From the cell containing the given text, extract its center point as (X, Y) coordinate. 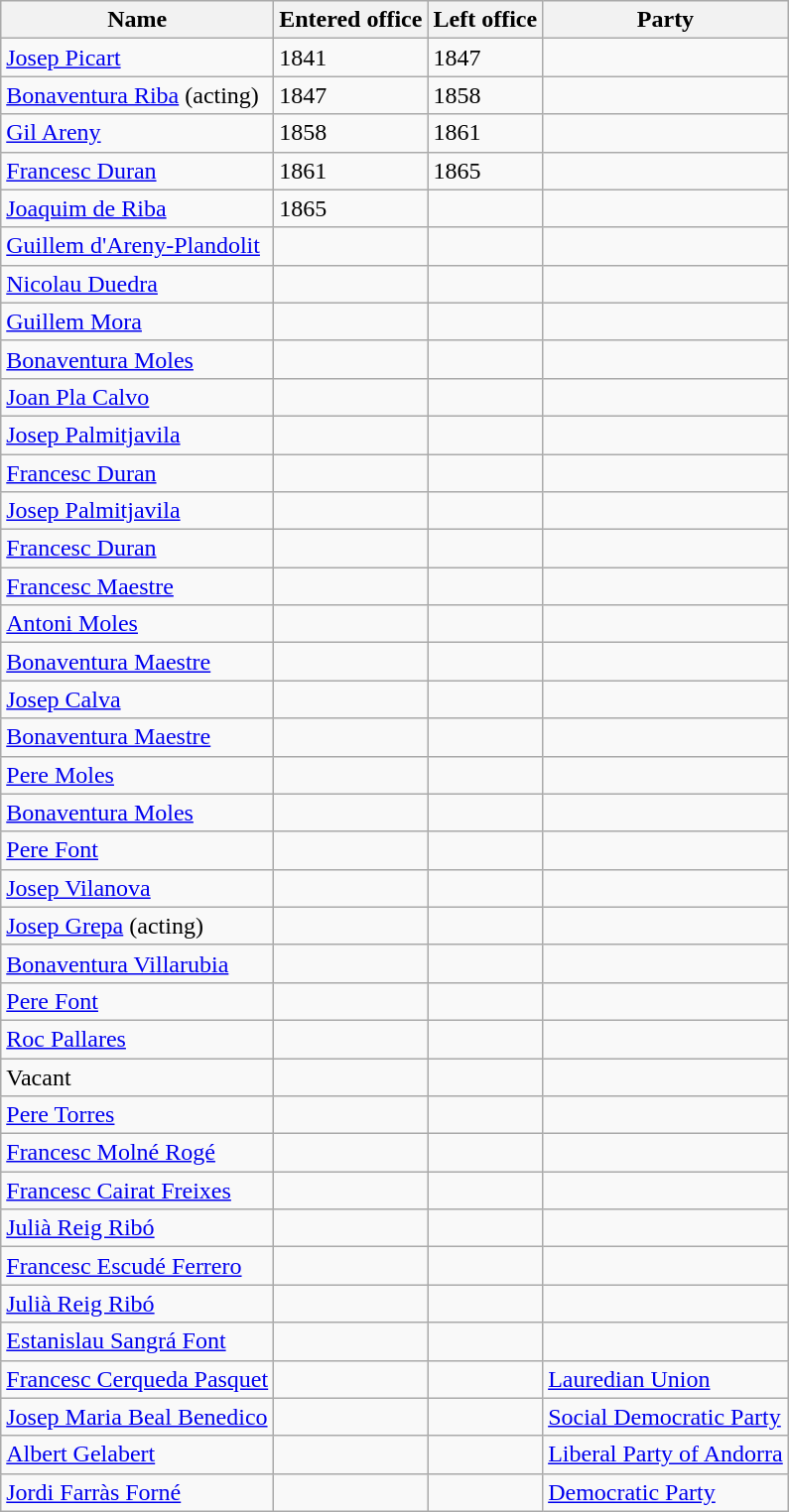
Bonaventura Riba (acting) (137, 95)
Antoni Moles (137, 624)
Francesc Escudé Ferrero (137, 1266)
1841 (351, 58)
Nicolau Duedra (137, 284)
Joan Pla Calvo (137, 397)
Jordi Farràs Forné (137, 1492)
Gil Areny (137, 133)
Pere Moles (137, 775)
Estanislau Sangrá Font (137, 1341)
Josep Maria Beal Benedico (137, 1417)
Party (666, 20)
Lauredian Union (666, 1379)
Josep Vilanova (137, 888)
Bonaventura Villarubia (137, 963)
Democratic Party (666, 1492)
Liberal Party of Andorra (666, 1454)
Josep Calva (137, 699)
Josep Picart (137, 58)
Josep Grepa (acting) (137, 926)
Guillem Mora (137, 321)
Joaquim de Riba (137, 208)
Vacant (137, 1076)
Francesc Cerqueda Pasquet (137, 1379)
Francesc Cairat Freixes (137, 1191)
Name (137, 20)
Francesc Molné Rogé (137, 1153)
Social Democratic Party (666, 1417)
Roc Pallares (137, 1039)
Left office (485, 20)
Albert Gelabert (137, 1454)
Pere Torres (137, 1115)
Francesc Maestre (137, 586)
Entered office (351, 20)
Guillem d'Areny-Plandolit (137, 246)
